Provide the (X, Y) coordinate of the cell's center where the given text is located.  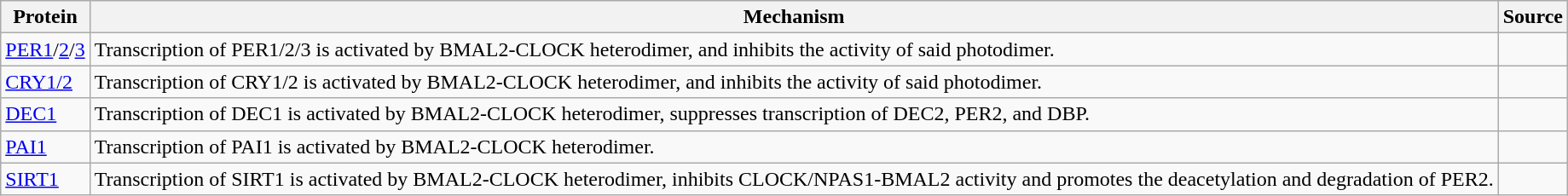
Transcription of PER1/2/3 is activated by BMAL2-CLOCK heterodimer, and inhibits the activity of said photodimer. (794, 49)
DEC1 (45, 114)
PAI1 (45, 147)
PER1/2/3 (45, 49)
CRY1/2 (45, 82)
Transcription of PAI1 is activated by BMAL2-CLOCK heterodimer. (794, 147)
Protein (45, 17)
Transcription of DEC1 is activated by BMAL2-CLOCK heterodimer, suppresses transcription of DEC2, PER2, and DBP. (794, 114)
Transcription of CRY1/2 is activated by BMAL2-CLOCK heterodimer, and inhibits the activity of said photodimer. (794, 82)
Mechanism (794, 17)
SIRT1 (45, 179)
Source (1533, 17)
